Identify which cell holds the provided text, then report its [X, Y] central coordinate. 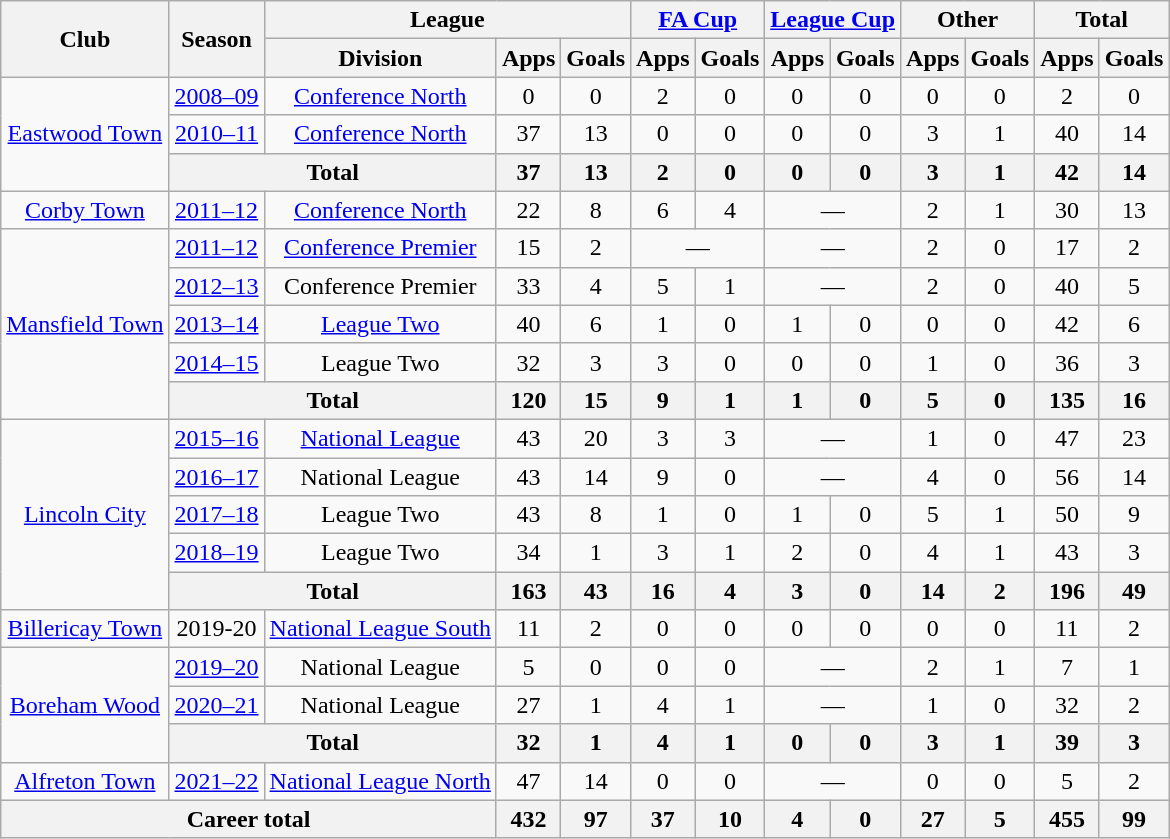
163 [528, 591]
39 [1067, 743]
Club [85, 39]
National League South [380, 629]
League [448, 20]
49 [1134, 591]
432 [528, 819]
Eastwood Town [85, 134]
Billericay Town [85, 629]
99 [1134, 819]
56 [1067, 477]
Season [216, 39]
2020–21 [216, 705]
196 [1067, 591]
455 [1067, 819]
FA Cup [698, 20]
Mansfield Town [85, 324]
2019–20 [216, 667]
17 [1067, 248]
50 [1067, 515]
Corby Town [85, 210]
34 [528, 553]
Division [380, 58]
2016–17 [216, 477]
23 [1134, 438]
2013–14 [216, 324]
Other [968, 20]
Alfreton Town [85, 781]
97 [596, 819]
2019-20 [216, 629]
2018–19 [216, 553]
20 [596, 438]
135 [1067, 400]
National League North [380, 781]
League Cup [833, 20]
2012–13 [216, 286]
2010–11 [216, 134]
Boreham Wood [85, 705]
33 [528, 286]
Career total [249, 819]
Lincoln City [85, 514]
2021–22 [216, 781]
7 [1067, 667]
2015–16 [216, 438]
10 [730, 819]
2014–15 [216, 362]
30 [1067, 210]
2017–18 [216, 515]
36 [1067, 362]
120 [528, 400]
2008–09 [216, 96]
22 [528, 210]
